For the text-containing cell, return its midpoint in [x, y] coordinate format. 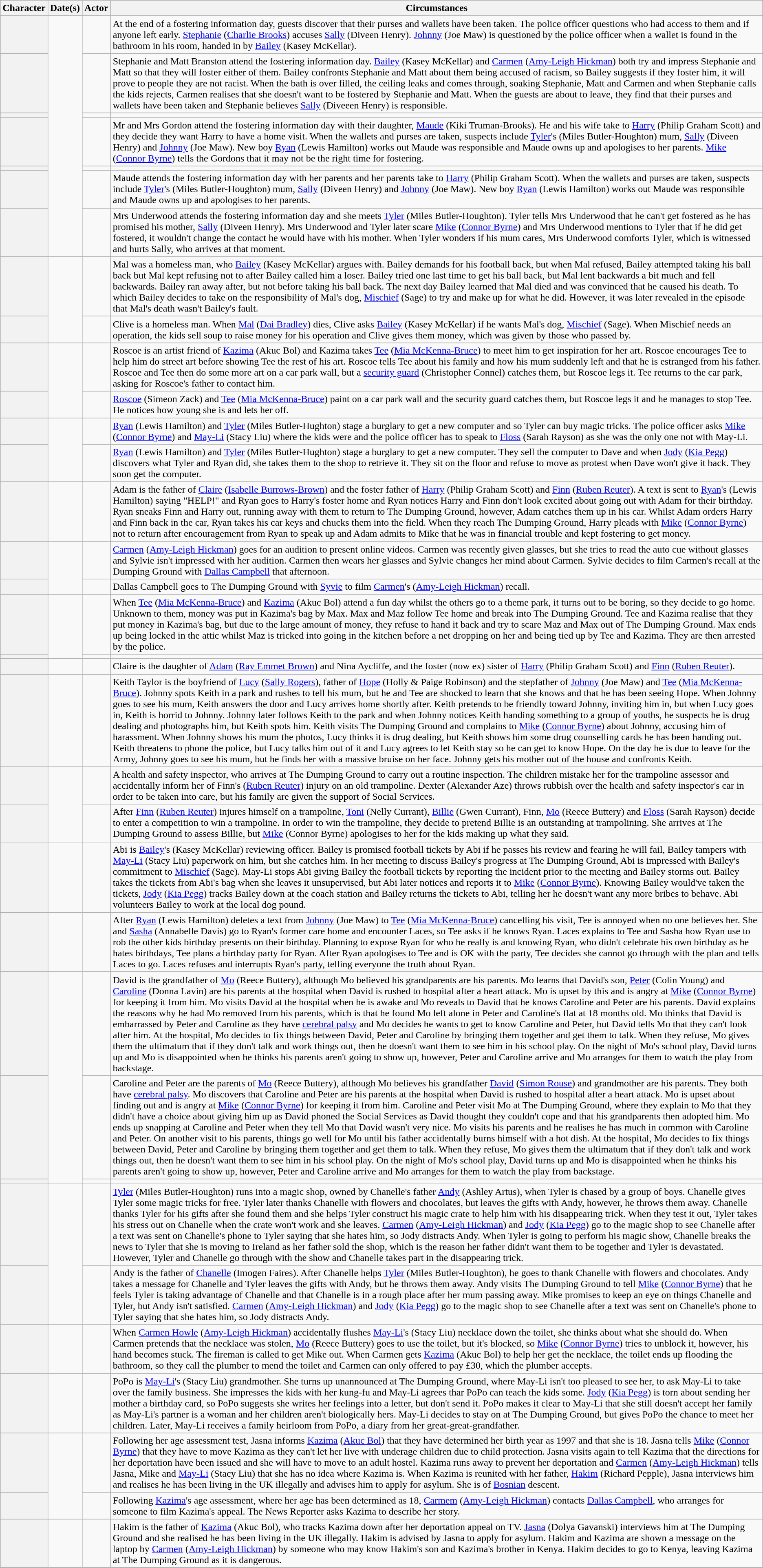
Dallas Campbell goes to The Dumping Ground with Syvie to film Carmen's (Amy-Leigh Hickman) recall. [437, 587]
Character [24, 8]
Circumstances [437, 8]
Date(s) [65, 8]
Actor [96, 8]
